Detect which cell encompasses the target text, then output its [x, y] center coordinate. 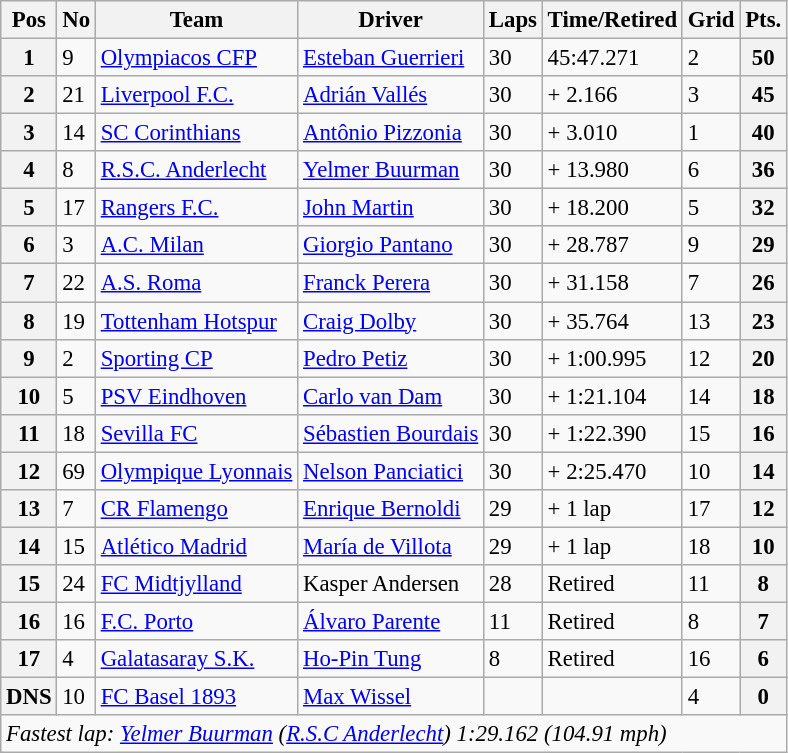
+ 1:00.995 [612, 358]
Tottenham Hotspur [196, 321]
María de Villota [391, 546]
36 [764, 170]
Galatasaray S.K. [196, 659]
Max Wissel [391, 697]
Antônio Pizzonia [391, 133]
23 [764, 321]
Nelson Panciatici [391, 471]
FC Basel 1893 [196, 697]
Rangers F.C. [196, 208]
Liverpool F.C. [196, 95]
Álvaro Parente [391, 621]
21 [76, 95]
Giorgio Pantano [391, 245]
32 [764, 208]
+ 1:21.104 [612, 396]
Pedro Petiz [391, 358]
Olympique Lyonnais [196, 471]
Laps [514, 20]
Franck Perera [391, 283]
22 [76, 283]
A.C. Milan [196, 245]
+ 3.010 [612, 133]
26 [764, 283]
19 [76, 321]
A.S. Roma [196, 283]
Craig Dolby [391, 321]
+ 31.158 [612, 283]
R.S.C. Anderlecht [196, 170]
Carlo van Dam [391, 396]
Adrián Vallés [391, 95]
Driver [391, 20]
John Martin [391, 208]
Fastest lap: Yelmer Buurman (R.S.C Anderlecht) 1:29.162 (104.91 mph) [394, 734]
SC Corinthians [196, 133]
+ 35.764 [612, 321]
0 [764, 697]
+ 1:22.390 [612, 433]
Time/Retired [612, 20]
Atlético Madrid [196, 546]
Yelmer Buurman [391, 170]
24 [76, 584]
+ 28.787 [612, 245]
28 [514, 584]
45:47.271 [612, 58]
40 [764, 133]
Esteban Guerrieri [391, 58]
50 [764, 58]
CR Flamengo [196, 509]
Ho-Pin Tung [391, 659]
Olympiacos CFP [196, 58]
Pos [29, 20]
No [76, 20]
+ 18.200 [612, 208]
Sporting CP [196, 358]
Sevilla FC [196, 433]
20 [764, 358]
FC Midtjylland [196, 584]
DNS [29, 697]
69 [76, 471]
Grid [710, 20]
+ 2.166 [612, 95]
PSV Eindhoven [196, 396]
Team [196, 20]
45 [764, 95]
F.C. Porto [196, 621]
+ 2:25.470 [612, 471]
+ 13.980 [612, 170]
Pts. [764, 20]
Kasper Andersen [391, 584]
Enrique Bernoldi [391, 509]
Sébastien Bourdais [391, 433]
